Pinpoint the cell where the given text exists, returning its (x, y) midpoint coordinate. 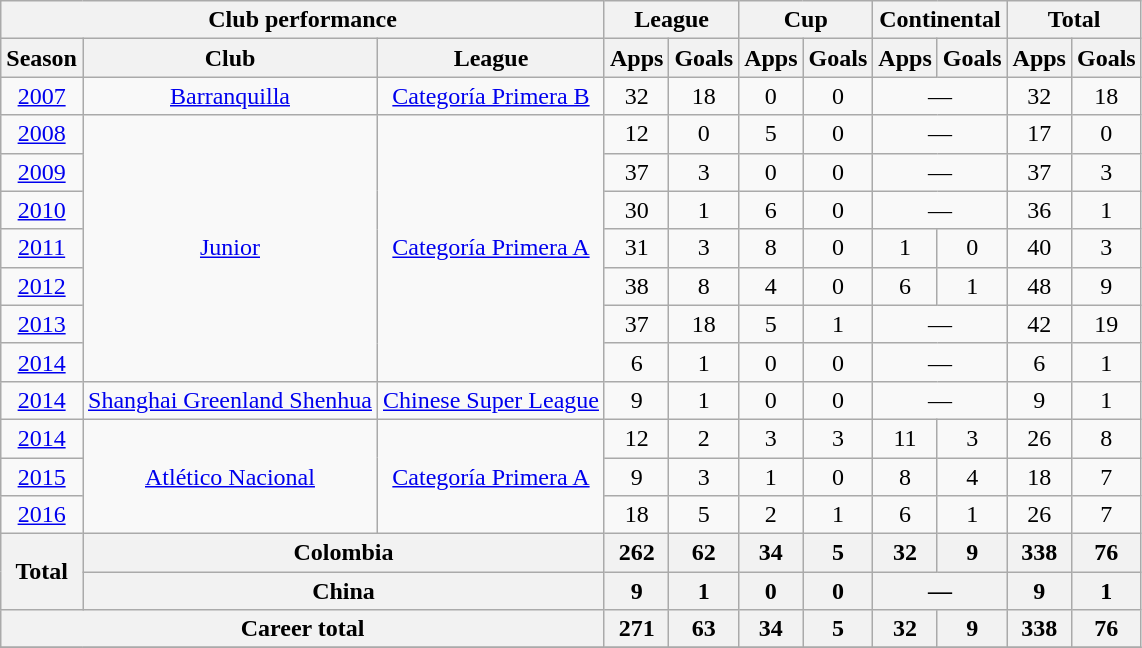
Barranquilla (230, 96)
Colombia (343, 553)
Shanghai Greenland Shenhua (230, 400)
262 (636, 553)
30 (636, 210)
38 (636, 286)
2007 (42, 96)
2011 (42, 248)
Career total (303, 629)
271 (636, 629)
19 (1106, 324)
36 (1039, 210)
Season (42, 58)
31 (636, 248)
2012 (42, 286)
Club performance (303, 20)
2013 (42, 324)
Club (230, 58)
Junior (230, 248)
China (343, 591)
Cup (806, 20)
40 (1039, 248)
2015 (42, 477)
62 (704, 553)
2010 (42, 210)
Continental (940, 20)
Categoría Primera B (490, 96)
2016 (42, 515)
Chinese Super League (490, 400)
Atlético Nacional (230, 476)
42 (1039, 324)
2008 (42, 134)
17 (1039, 134)
63 (704, 629)
48 (1039, 286)
11 (905, 438)
2009 (42, 172)
